From the cell containing the given text, extract its center point as [x, y] coordinate. 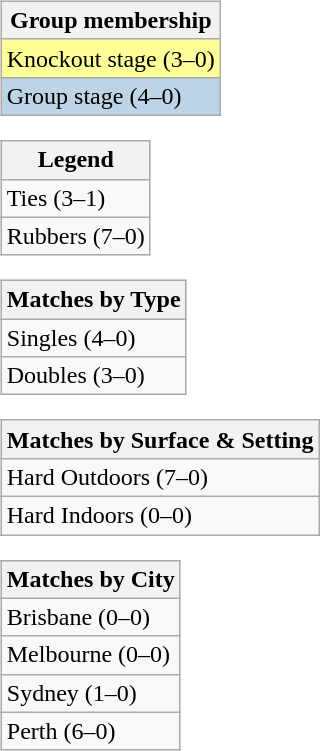
Legend [76, 160]
Doubles (3–0) [94, 376]
Sydney (1–0) [90, 693]
Perth (6–0) [90, 731]
Brisbane (0–0) [90, 617]
Matches by City [90, 579]
Group membership [110, 20]
Group stage (4–0) [110, 96]
Singles (4–0) [94, 338]
Knockout stage (3–0) [110, 58]
Rubbers (7–0) [76, 236]
Ties (3–1) [76, 198]
Melbourne (0–0) [90, 655]
Matches by Surface & Setting [160, 439]
Hard Outdoors (7–0) [160, 477]
Hard Indoors (0–0) [160, 515]
Matches by Type [94, 300]
